Pinpoint the cell where the given text exists, returning its (x, y) midpoint coordinate. 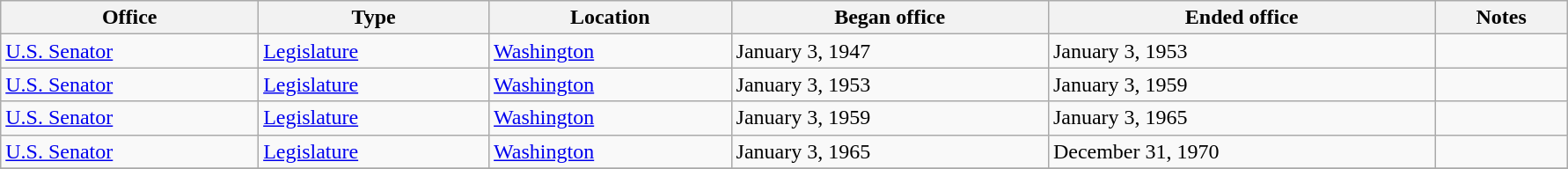
Office (130, 18)
December 31, 1970 (1242, 151)
Type (374, 18)
January 3, 1947 (890, 51)
Notes (1501, 18)
Location (611, 18)
Ended office (1242, 18)
Began office (890, 18)
